Determine the (x, y) coordinate at the center of the cell enclosing the given text.  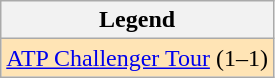
ATP Challenger Tour (1–1) (138, 58)
Legend (138, 20)
